Scan for the cell matching the given text and deliver its (X, Y) coordinate at center. 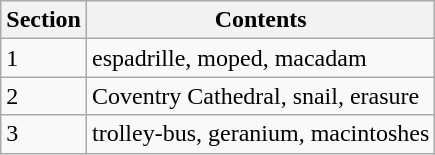
Section (44, 20)
Coventry Cathedral, snail, erasure (260, 96)
espadrille, moped, macadam (260, 58)
3 (44, 134)
Contents (260, 20)
trolley-bus, geranium, macintoshes (260, 134)
2 (44, 96)
1 (44, 58)
